Locate the cell with the specified text and output its [X, Y] center coordinate. 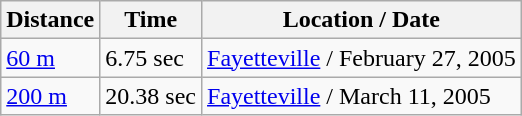
Fayetteville / March 11, 2005 [362, 96]
20.38 sec [151, 96]
6.75 sec [151, 58]
Fayetteville / February 27, 2005 [362, 58]
Distance [50, 20]
Location / Date [362, 20]
Time [151, 20]
60 m [50, 58]
200 m [50, 96]
